Output the (X, Y) coordinate of the center of the cell containing the given text.  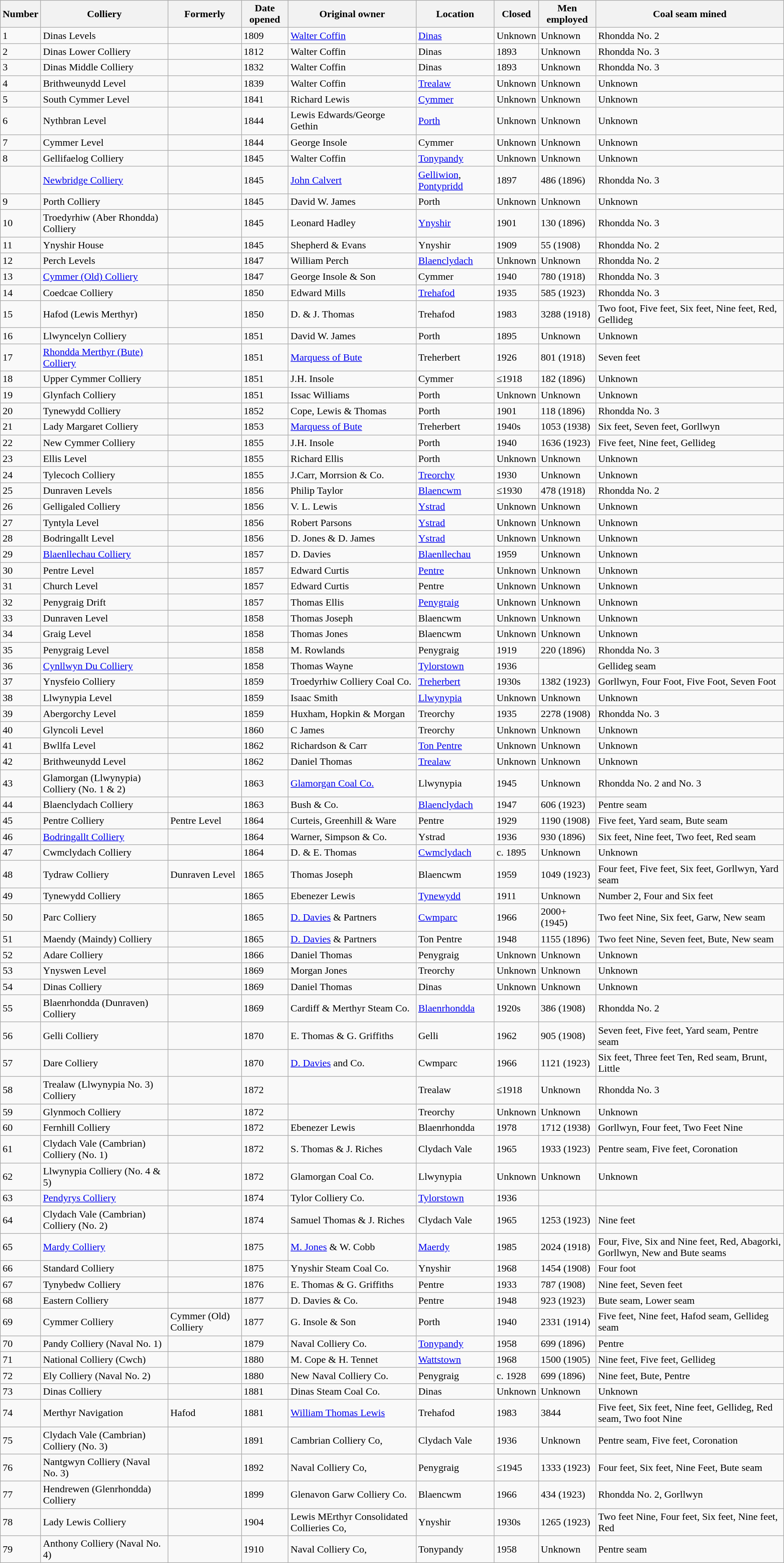
47 (21, 853)
1053 (1938) (567, 427)
Porth Colliery (104, 201)
478 (1918) (567, 490)
1911 (516, 896)
57 (21, 1063)
Glynmoch Colliery (104, 1112)
Four feet, Five feet, Six feet, Gorllwyn, Yard seam (690, 874)
1253 (1923) (567, 1220)
1910 (265, 1550)
1909 (516, 245)
Number (21, 14)
Two feet Nine, Seven feet, Bute, New seam (690, 939)
Ynyshir Steam Coal Co. (352, 1269)
G. Insole & Son (352, 1322)
Fernhill Colliery (104, 1128)
36 (21, 666)
21 (21, 427)
Glynfach Colliery (104, 395)
1926 (516, 358)
M. Cope & H. Tennet (352, 1359)
Gorllwyn, Four feet, Two Feet Nine (690, 1128)
Lewis MErthyr Consolidated Collieries Co, (352, 1522)
10 (21, 223)
Nine feet, Five feet, Gellideg (690, 1359)
Five feet, Nine feet, Hafod seam, Gellideg seam (690, 1322)
67 (21, 1284)
Gorllwyn, Four Foot, Five Foot, Seven Foot (690, 682)
1852 (265, 411)
1930 (516, 475)
24 (21, 475)
Cope, Lewis & Thomas (352, 411)
Troedyrhiw Colliery Coal Co. (352, 682)
386 (1908) (567, 1008)
Ely Colliery (Naval No. 2) (104, 1375)
4 (21, 83)
Eastern Colliery (104, 1300)
Bwllfa Level (104, 745)
905 (1908) (567, 1035)
Gelligaled Colliery (104, 506)
1920s (516, 1008)
55 (21, 1008)
1962 (516, 1035)
Six feet, Three feet Ten, Red seam, Brunt, Little (690, 1063)
M. Rowlands (352, 650)
Richard Ellis (352, 459)
Bodringallt Colliery (104, 837)
27 (21, 522)
Dinas Levels (104, 36)
1929 (516, 821)
59 (21, 1112)
≤1945 (516, 1468)
John Calvert (352, 180)
Troedyrhiw (Aber Rhondda) Colliery (104, 223)
Adare Colliery (104, 955)
≤1930 (516, 490)
46 (21, 837)
76 (21, 1468)
1454 (1908) (567, 1269)
78 (21, 1522)
Men employed (567, 14)
1866 (265, 955)
28 (21, 539)
Gelli (455, 1035)
Nine feet, Bute, Pentre (690, 1375)
Tylor Colliery Co. (352, 1198)
923 (1923) (567, 1300)
Ellis Level (104, 459)
6 (21, 121)
1049 (1923) (567, 874)
1933 (1923) (567, 1149)
Rhondda No. 2 and No. 3 (690, 783)
Five feet, Six feet, Nine feet, Gellideg, Red seam, Two foot Nine (690, 1413)
75 (21, 1440)
Gelliwion, Pontypridd (455, 180)
1812 (265, 52)
Richard Lewis (352, 99)
1860 (265, 730)
25 (21, 490)
54 (21, 987)
73 (21, 1391)
48 (21, 874)
Pendyrys Colliery (104, 1198)
Edward Mills (352, 293)
Nythbran Level (104, 121)
34 (21, 634)
42 (21, 761)
Original owner (352, 14)
D. Davies (352, 555)
Glyncoli Level (104, 730)
Gelli Colliery (104, 1035)
Two feet Nine, Four feet, Six feet, Nine feet, Red (690, 1522)
Four foot (690, 1269)
1892 (265, 1468)
Rhondda No. 2, Gorllwyn (690, 1495)
33 (21, 618)
Cambrian Colliery Co, (352, 1440)
Abergorchy Level (104, 714)
Standard Colliery (104, 1269)
1919 (516, 650)
69 (21, 1322)
Five feet, Nine feet, Gellideg (690, 443)
Coal seam mined (690, 14)
Tyntyla Level (104, 522)
Four, Five, Six and Nine feet, Red, Abagorki, Gorllwyn, New and Bute seams (690, 1247)
606 (1923) (567, 805)
11 (21, 245)
44 (21, 805)
1809 (265, 36)
79 (21, 1550)
Tynybedw Colliery (104, 1284)
Naval Colliery Co. (352, 1344)
Newbridge Colliery (104, 180)
Pandy Colliery (Naval No. 1) (104, 1344)
182 (1896) (567, 379)
Two feet Nine, Six feet, Garw, New seam (690, 917)
2024 (1918) (567, 1247)
1895 (516, 336)
26 (21, 506)
South Cymmer Level (104, 99)
52 (21, 955)
38 (21, 698)
Wattstown (455, 1359)
Hafod (Lewis Merthyr) (104, 314)
1636 (1923) (567, 443)
1985 (516, 1247)
Graig Level (104, 634)
2 (21, 52)
Hafod (204, 1413)
61 (21, 1149)
Upper Cymmer Colliery (104, 379)
787 (1908) (567, 1284)
15 (21, 314)
1879 (265, 1344)
1500 (1905) (567, 1359)
64 (21, 1220)
Curteis, Greenhill & Ware (352, 821)
Morgan Jones (352, 971)
Ynyshir House (104, 245)
35 (21, 650)
Cymmer Colliery (104, 1322)
49 (21, 896)
Cynllwyn Du Colliery (104, 666)
Clydach Vale (Cambrian) Colliery (No. 1) (104, 1149)
Robert Parsons (352, 522)
Isaac Smith (352, 698)
Hendrewen (Glenrhondda) Colliery (104, 1495)
30 (21, 570)
Dare Colliery (104, 1063)
58 (21, 1090)
Four feet, Six feet, Nine Feet, Bute seam (690, 1468)
Llwynypia Level (104, 698)
Thomas Wayne (352, 666)
Philip Taylor (352, 490)
66 (21, 1269)
1712 (1938) (567, 1128)
3844 (567, 1413)
Ynyswen Level (104, 971)
Gellifaelog Colliery (104, 158)
2331 (1914) (567, 1322)
Blaenrhondda (Dunraven) Colliery (104, 1008)
220 (1896) (567, 650)
Six feet, Seven feet, Gorllwyn (690, 427)
New Naval Colliery Co. (352, 1375)
780 (1918) (567, 277)
1945 (516, 783)
Thomas Ellis (352, 602)
45 (21, 821)
Dinas Middle Colliery (104, 67)
63 (21, 1198)
Cymmer Level (104, 142)
Issac Williams (352, 395)
William Thomas Lewis (352, 1413)
c. 1895 (516, 853)
1190 (1908) (567, 821)
Samuel Thomas & J. Riches (352, 1220)
40 (21, 730)
Perch Levels (104, 261)
Cwmclydach (455, 853)
1333 (1923) (567, 1468)
Nine feet (690, 1220)
Maendy (Maindy) Colliery (104, 939)
9 (21, 201)
Blaenllechau (455, 555)
17 (21, 358)
12 (21, 261)
Tylecoch Colliery (104, 475)
S. Thomas & J. Riches (352, 1149)
65 (21, 1247)
68 (21, 1300)
3288 (1918) (567, 314)
National Colliery (Cwch) (104, 1359)
Maerdy (455, 1247)
1 (21, 36)
V. L. Lewis (352, 506)
Lady Margaret Colliery (104, 427)
Six feet, Nine feet, Two feet, Red seam (690, 837)
1978 (516, 1128)
1841 (265, 99)
1832 (265, 67)
1897 (516, 180)
5 (21, 99)
Location (455, 14)
George Insole (352, 142)
Seven feet, Five feet, Yard seam, Pentre seam (690, 1035)
41 (21, 745)
Bush & Co. (352, 805)
Seven feet (690, 358)
50 (21, 917)
William Perch (352, 261)
Lewis Edwards/George Gethin (352, 121)
Merthyr Navigation (104, 1413)
Richardson & Carr (352, 745)
D. Davies and Co. (352, 1063)
Ynysfeio Colliery (104, 682)
Two foot, Five feet, Six feet, Nine feet, Red, Gellideg (690, 314)
Nine feet, Seven feet (690, 1284)
J.Carr, Morrsion & Co. (352, 475)
18 (21, 379)
Nantgwyn Colliery (Naval No. 3) (104, 1468)
1891 (265, 1440)
71 (21, 1359)
130 (1896) (567, 223)
31 (21, 586)
2278 (1908) (567, 714)
Thomas Jones (352, 634)
Church Level (104, 586)
Closed (516, 14)
c. 1928 (516, 1375)
Bodringallt Level (104, 539)
22 (21, 443)
Coedcae Colliery (104, 293)
1947 (516, 805)
Dunraven Levels (104, 490)
23 (21, 459)
14 (21, 293)
Formerly (204, 14)
1121 (1923) (567, 1063)
Colliery (104, 14)
8 (21, 158)
7 (21, 142)
Dinas Steam Coal Co. (352, 1391)
1853 (265, 427)
486 (1896) (567, 180)
Pentre Colliery (104, 821)
D. Jones & D. James (352, 539)
Shepherd & Evans (352, 245)
New Cymmer Colliery (104, 443)
53 (21, 971)
77 (21, 1495)
Blaenllechau Colliery (104, 555)
56 (21, 1035)
51 (21, 939)
585 (1923) (567, 293)
55 (1908) (567, 245)
1839 (265, 83)
Parc Colliery (104, 917)
2000+ (1945) (567, 917)
1899 (265, 1495)
1940s (516, 427)
434 (1923) (567, 1495)
Penygraig Drift (104, 602)
29 (21, 555)
George Insole & Son (352, 277)
1382 (1923) (567, 682)
16 (21, 336)
C James (352, 730)
43 (21, 783)
Tynewydd (455, 896)
D. & E. Thomas (352, 853)
Number 2, Four and Six feet (690, 896)
Anthony Colliery (Naval No. 4) (104, 1550)
37 (21, 682)
70 (21, 1344)
Gellideg seam (690, 666)
1876 (265, 1284)
60 (21, 1128)
1265 (1923) (567, 1522)
32 (21, 602)
M. Jones & W. Cobb (352, 1247)
Leonard Hadley (352, 223)
801 (1918) (567, 358)
Bute seam, Lower seam (690, 1300)
Llwynypia Colliery (No. 4 & 5) (104, 1177)
Date opened (265, 14)
13 (21, 277)
Penygraig Level (104, 650)
Lady Lewis Colliery (104, 1522)
72 (21, 1375)
1933 (516, 1284)
Trealaw (Llwynypia No. 3) Colliery (104, 1090)
Warner, Simpson & Co. (352, 837)
Tydraw Colliery (104, 874)
20 (21, 411)
D. Davies & Co. (352, 1300)
1155 (1896) (567, 939)
Glamorgan (Llwynypia) Colliery (No. 1 & 2) (104, 783)
D. & J. Thomas (352, 314)
Blaenclydach Colliery (104, 805)
74 (21, 1413)
62 (21, 1177)
Clydach Vale (Cambrian) Colliery (No. 3) (104, 1440)
Cardiff & Merthyr Steam Co. (352, 1008)
Clydach Vale (Cambrian) Colliery (No. 2) (104, 1220)
Mardy Colliery (104, 1247)
Huxham, Hopkin & Morgan (352, 714)
Dinas Lower Colliery (104, 52)
1904 (265, 1522)
Five feet, Yard seam, Bute seam (690, 821)
930 (1896) (567, 837)
Cwmclydach Colliery (104, 853)
Glenavon Garw Colliery Co. (352, 1495)
Rhondda Merthyr (Bute) Colliery (104, 358)
39 (21, 714)
3 (21, 67)
Llwyncelyn Colliery (104, 336)
118 (1896) (567, 411)
19 (21, 395)
